Provide the [X, Y] coordinate of the cell's center where the given text is located.  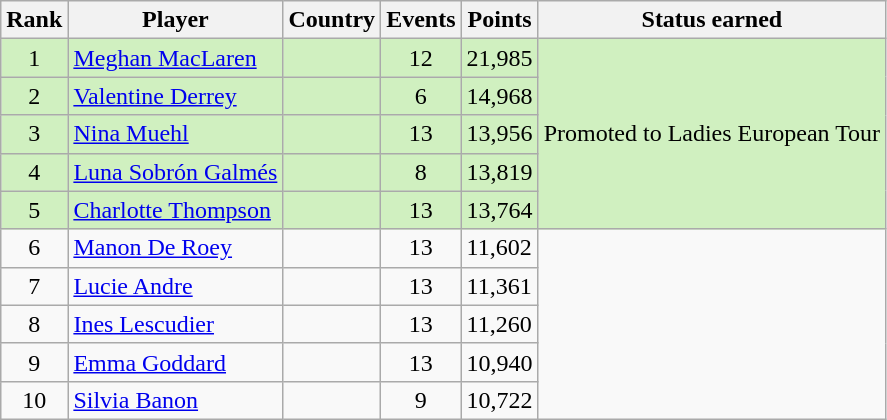
Promoted to Ladies European Tour [712, 134]
Manon De Roey [176, 248]
Valentine Derrey [176, 96]
21,985 [500, 58]
Charlotte Thompson [176, 210]
10,940 [500, 362]
11,260 [500, 324]
Nina Muehl [176, 134]
Luna Sobrón Galmés [176, 172]
Events [421, 20]
Country [332, 20]
13,764 [500, 210]
1 [34, 58]
7 [34, 286]
3 [34, 134]
5 [34, 210]
Emma Goddard [176, 362]
4 [34, 172]
Rank [34, 20]
Ines Lescudier [176, 324]
Meghan MacLaren [176, 58]
Player [176, 20]
13,819 [500, 172]
Lucie Andre [176, 286]
12 [421, 58]
10 [34, 400]
Points [500, 20]
11,361 [500, 286]
13,956 [500, 134]
Silvia Banon [176, 400]
14,968 [500, 96]
Status earned [712, 20]
10,722 [500, 400]
11,602 [500, 248]
2 [34, 96]
